Find where the given text appears and provide that cell's center as (x, y) coordinate. 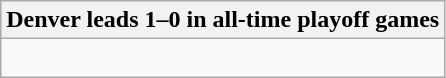
Denver leads 1–0 in all-time playoff games (223, 20)
